Extract the [x, y] coordinate from the center of the cell holding the provided text.  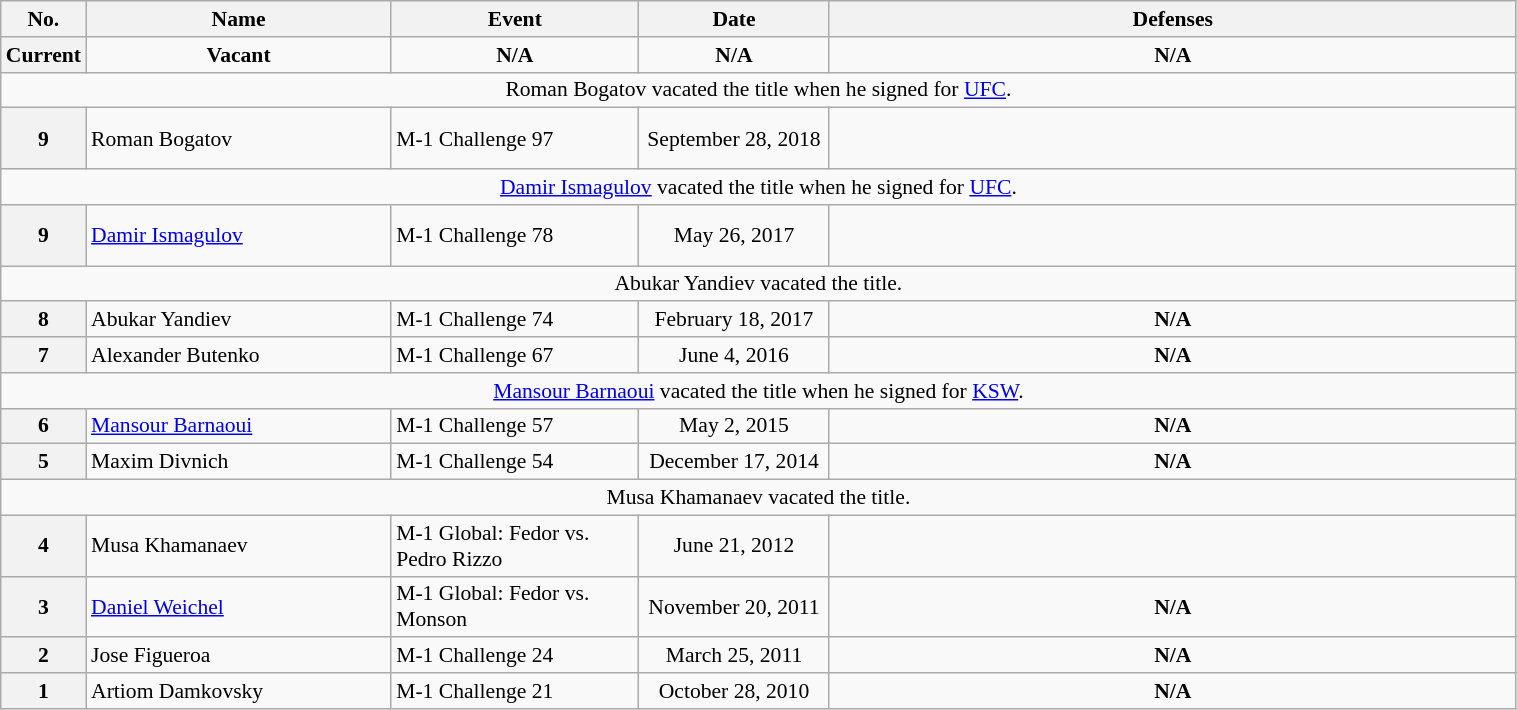
Damir Ismagulov vacated the title when he signed for UFC. [758, 187]
Daniel Weichel [238, 606]
Roman Bogatov [238, 138]
5 [44, 462]
Defenses [1172, 19]
M-1 Global: Fedor vs. Monson [514, 606]
3 [44, 606]
M-1 Challenge 67 [514, 355]
Artiom Damkovsky [238, 691]
8 [44, 320]
Mansour Barnaoui vacated the title when he signed for KSW. [758, 391]
No. [44, 19]
Abukar Yandiev [238, 320]
Jose Figueroa [238, 656]
M-1 Challenge 57 [514, 426]
Alexander Butenko [238, 355]
February 18, 2017 [734, 320]
7 [44, 355]
Abukar Yandiev vacated the title. [758, 284]
Date [734, 19]
October 28, 2010 [734, 691]
Maxim Divnich [238, 462]
May 2, 2015 [734, 426]
November 20, 2011 [734, 606]
June 4, 2016 [734, 355]
4 [44, 546]
M-1 Challenge 21 [514, 691]
September 28, 2018 [734, 138]
M-1 Challenge 78 [514, 236]
Name [238, 19]
6 [44, 426]
December 17, 2014 [734, 462]
M-1 Challenge 54 [514, 462]
Event [514, 19]
Musa Khamanaev [238, 546]
March 25, 2011 [734, 656]
M-1 Challenge 24 [514, 656]
Mansour Barnaoui [238, 426]
Damir Ismagulov [238, 236]
Roman Bogatov vacated the title when he signed for UFC. [758, 90]
May 26, 2017 [734, 236]
Musa Khamanaev vacated the title. [758, 498]
M-1 Challenge 74 [514, 320]
June 21, 2012 [734, 546]
M-1 Global: Fedor vs. Pedro Rizzo [514, 546]
Current [44, 55]
M-1 Challenge 97 [514, 138]
1 [44, 691]
2 [44, 656]
Vacant [238, 55]
